For the text-containing cell, return its midpoint in (X, Y) coordinate format. 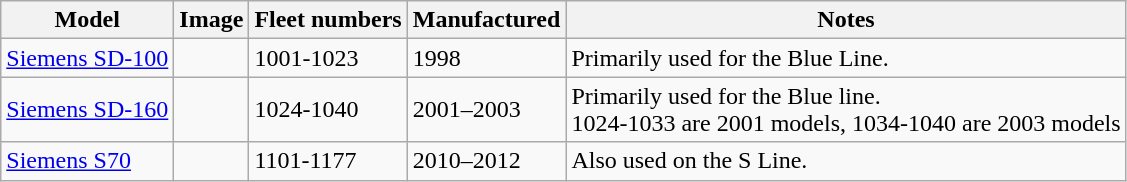
1024-1040 (328, 110)
1101-1177 (328, 161)
Siemens SD-160 (88, 110)
Manufactured (486, 20)
Siemens SD-100 (88, 58)
Siemens S70 (88, 161)
Primarily used for the Blue line.1024-1033 are 2001 models, 1034-1040 are 2003 models (846, 110)
Fleet numbers (328, 20)
1001-1023 (328, 58)
1998 (486, 58)
2010–2012 (486, 161)
Model (88, 20)
Also used on the S Line. (846, 161)
Image (212, 20)
2001–2003 (486, 110)
Primarily used for the Blue Line. (846, 58)
Notes (846, 20)
